Search for the cell housing the specified text and yield its (X, Y) center coordinate. 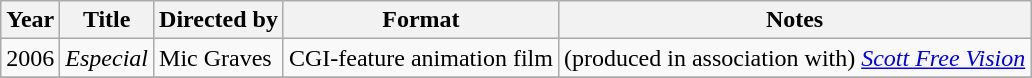
CGI-feature animation film (420, 58)
2006 (30, 58)
Title (107, 20)
(produced in association with) Scott Free Vision (794, 58)
Notes (794, 20)
Year (30, 20)
Mic Graves (219, 58)
Especial (107, 58)
Format (420, 20)
Directed by (219, 20)
